From the cell containing the given text, extract its center point as [x, y] coordinate. 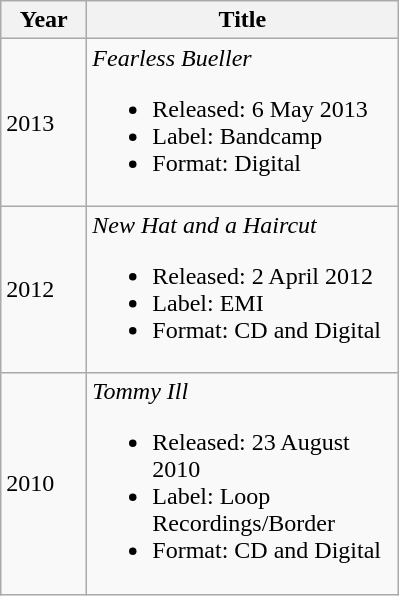
2013 [44, 122]
Title [242, 20]
New Hat and a HaircutReleased: 2 April 2012Label: EMIFormat: CD and Digital [242, 290]
Fearless BuellerReleased: 6 May 2013Label: BandcampFormat: Digital [242, 122]
2012 [44, 290]
2010 [44, 484]
Year [44, 20]
Tommy IllReleased: 23 August 2010Label: Loop Recordings/BorderFormat: CD and Digital [242, 484]
